Output the [x, y] coordinate of the center of the cell containing the given text.  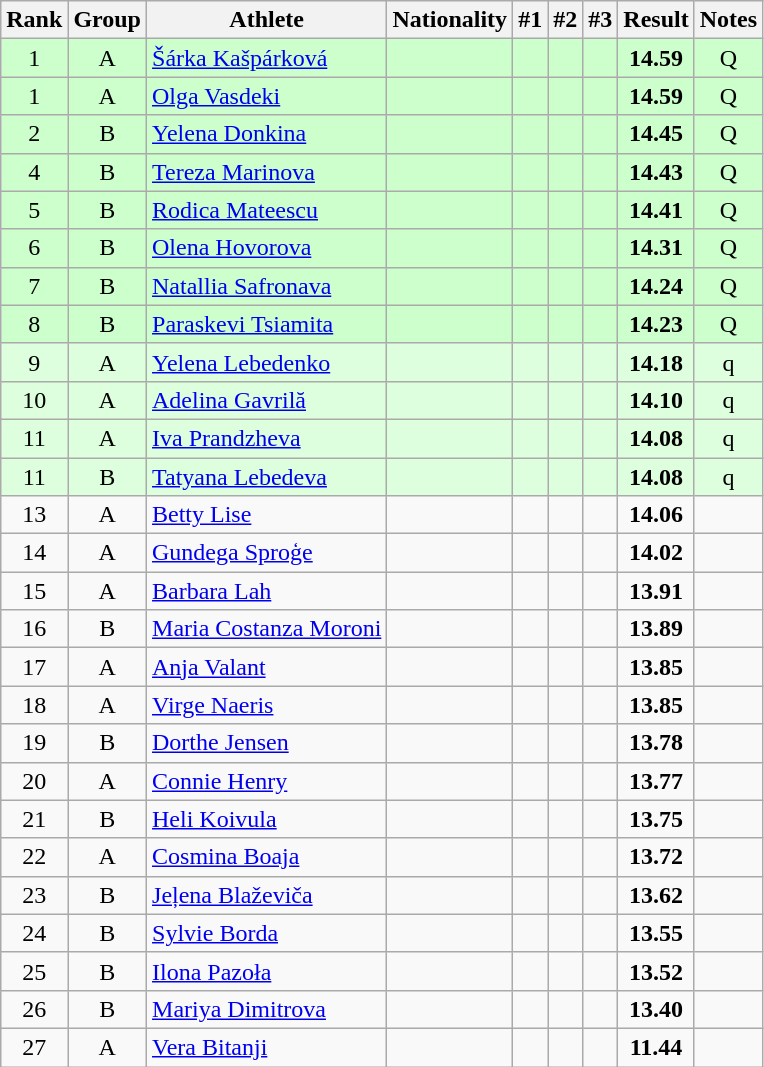
Adelina Gavrilă [267, 400]
13.55 [656, 933]
14.43 [656, 172]
Olga Vasdeki [267, 96]
#1 [530, 20]
Maria Costanza Moroni [267, 629]
9 [34, 362]
19 [34, 743]
16 [34, 629]
Result [656, 20]
Notes [728, 20]
Yelena Donkina [267, 134]
Yelena Lebedenko [267, 362]
Jeļena Blaževiča [267, 895]
23 [34, 895]
14.18 [656, 362]
20 [34, 781]
22 [34, 857]
14.31 [656, 248]
Rodica Mateescu [267, 210]
13.78 [656, 743]
Gundega Sproģe [267, 553]
13.62 [656, 895]
Šárka Kašpárková [267, 58]
Paraskevi Tsiamita [267, 324]
26 [34, 1009]
Mariya Dimitrova [267, 1009]
6 [34, 248]
Anja Valant [267, 667]
Tatyana Lebedeva [267, 477]
11.44 [656, 1047]
14.45 [656, 134]
Group [108, 20]
8 [34, 324]
Nationality [450, 20]
21 [34, 819]
14 [34, 553]
13.77 [656, 781]
Natallia Safronava [267, 286]
14.23 [656, 324]
13.91 [656, 591]
5 [34, 210]
Tereza Marinova [267, 172]
14.41 [656, 210]
25 [34, 971]
#2 [566, 20]
Heli Koivula [267, 819]
Virge Naeris [267, 705]
13.75 [656, 819]
#3 [600, 20]
2 [34, 134]
13.89 [656, 629]
Ilona Pazoła [267, 971]
10 [34, 400]
7 [34, 286]
14.06 [656, 515]
Cosmina Boaja [267, 857]
Dorthe Jensen [267, 743]
14.02 [656, 553]
24 [34, 933]
27 [34, 1047]
Connie Henry [267, 781]
13.40 [656, 1009]
17 [34, 667]
Sylvie Borda [267, 933]
Vera Bitanji [267, 1047]
Olena Hovorova [267, 248]
Betty Lise [267, 515]
Iva Prandzheva [267, 438]
14.24 [656, 286]
4 [34, 172]
13.72 [656, 857]
13.52 [656, 971]
Barbara Lah [267, 591]
18 [34, 705]
Rank [34, 20]
Athlete [267, 20]
13 [34, 515]
14.10 [656, 400]
15 [34, 591]
